Scan for the cell matching the given text and deliver its (X, Y) coordinate at center. 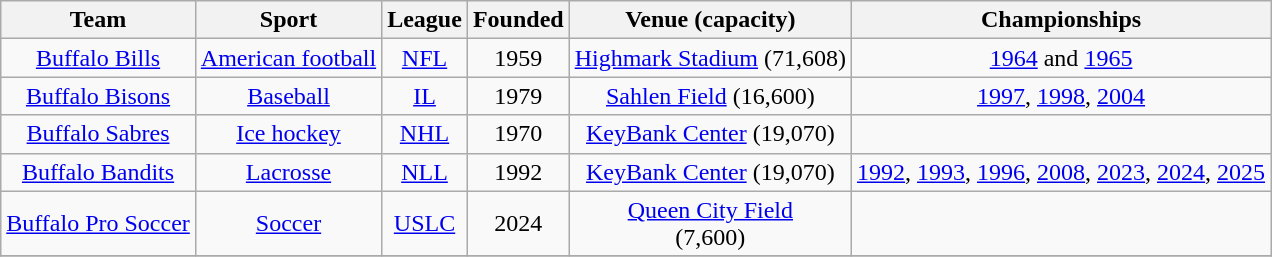
Buffalo Bandits (98, 172)
Sport (288, 20)
Highmark Stadium (71,608) (710, 58)
IL (425, 96)
2024 (518, 224)
League (425, 20)
Venue (capacity) (710, 20)
1992 (518, 172)
Lacrosse (288, 172)
Sahlen Field (16,600) (710, 96)
1970 (518, 134)
Buffalo Bisons (98, 96)
Ice hockey (288, 134)
1992, 1993, 1996, 2008, 2023, 2024, 2025 (1062, 172)
1997, 1998, 2004 (1062, 96)
NFL (425, 58)
NHL (425, 134)
1979 (518, 96)
Buffalo Bills (98, 58)
Championships (1062, 20)
Team (98, 20)
Baseball (288, 96)
American football (288, 58)
Queen City Field(7,600) (710, 224)
Founded (518, 20)
Buffalo Sabres (98, 134)
1959 (518, 58)
Buffalo Pro Soccer (98, 224)
Soccer (288, 224)
NLL (425, 172)
USLC (425, 224)
1964 and 1965 (1062, 58)
